Detect which cell encompasses the target text, then output its (x, y) center coordinate. 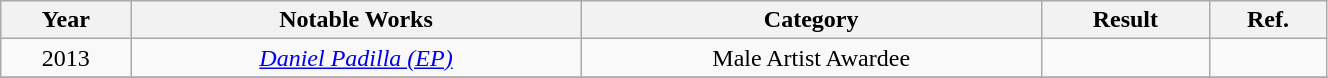
Year (66, 20)
Notable Works (356, 20)
Result (1125, 20)
Male Artist Awardee (811, 58)
Ref. (1268, 20)
2013 (66, 58)
Daniel Padilla (EP) (356, 58)
Category (811, 20)
